Provide the (x, y) coordinate of the cell's center where the given text is located.  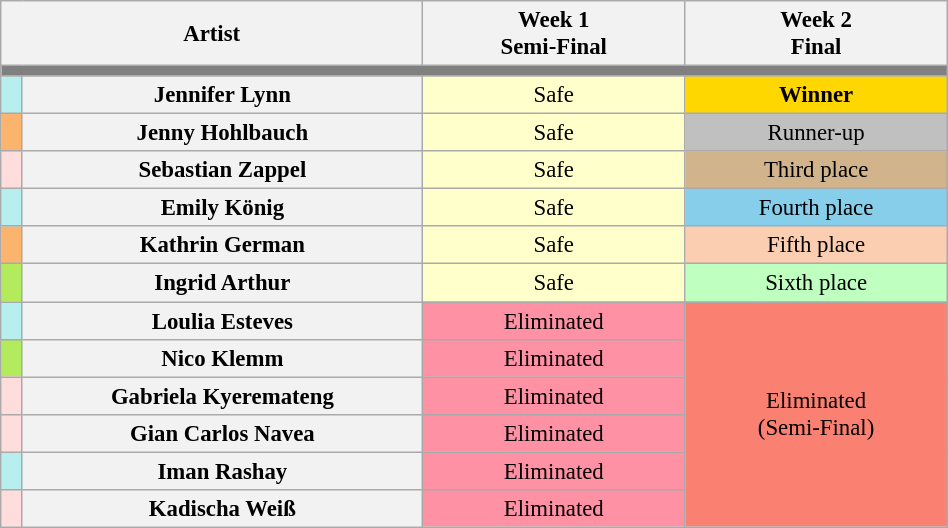
Week 2Final (816, 34)
Winner (816, 95)
Fourth place (816, 208)
Artist (212, 34)
Ingrid Arthur (222, 283)
Kathrin German (222, 245)
Fifth place (816, 245)
Kadischa Weiß (222, 509)
Emily König (222, 208)
Week 1Semi-Final (554, 34)
Gabriela Kyeremateng (222, 396)
Jenny Hohlbauch (222, 133)
Sebastian Zappel (222, 170)
Runner-up (816, 133)
Nico Klemm (222, 358)
Third place (816, 170)
Gian Carlos Navea (222, 433)
Sixth place (816, 283)
Eliminated(Semi-Final) (816, 415)
Jennifer Lynn (222, 95)
Iman Rashay (222, 471)
Loulia Esteves (222, 321)
